For the text-containing cell, return its midpoint in (X, Y) coordinate format. 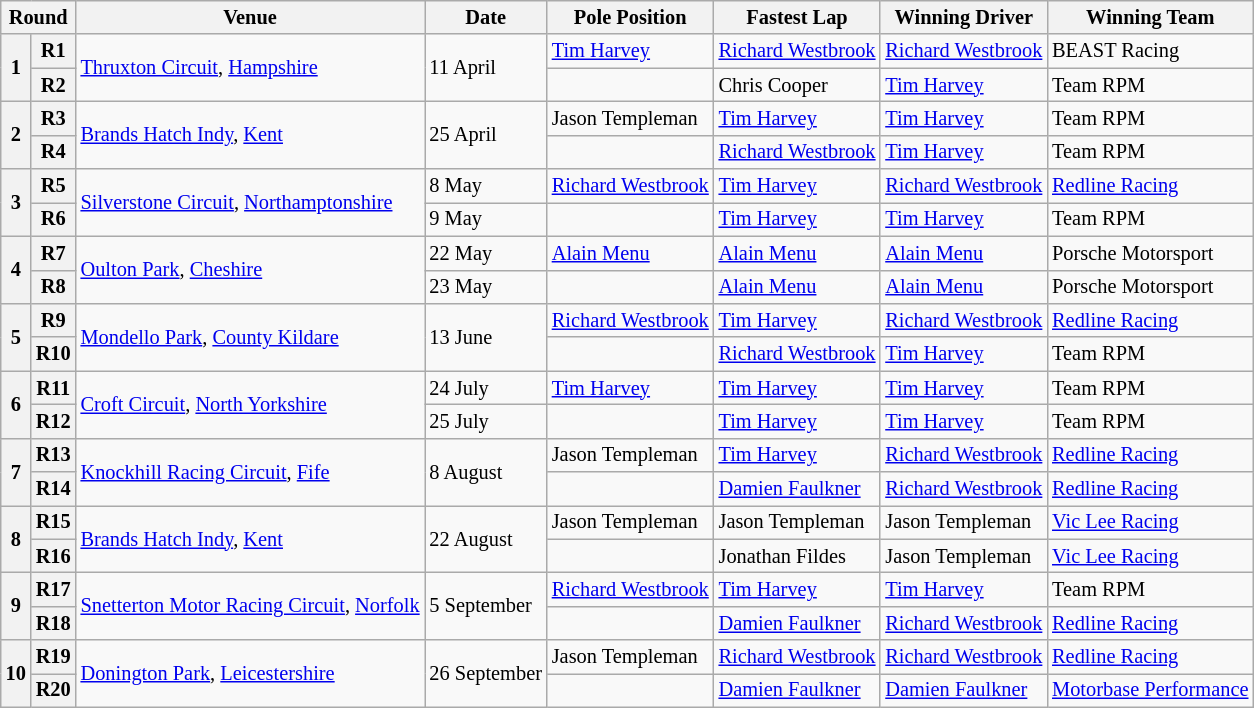
5 (16, 336)
R17 (54, 589)
Oulton Park, Cheshire (250, 270)
1 (16, 68)
Thruxton Circuit, Hampshire (250, 68)
Venue (250, 17)
Motorbase Performance (1150, 690)
R4 (54, 152)
22 May (485, 253)
4 (16, 270)
Winning Driver (964, 17)
R13 (54, 455)
25 April (485, 134)
R5 (54, 186)
Mondello Park, County Kildare (250, 336)
R18 (54, 623)
8 (16, 538)
23 May (485, 287)
Croft Circuit, North Yorkshire (250, 404)
R20 (54, 690)
Winning Team (1150, 17)
R10 (54, 354)
Pole Position (630, 17)
Jonathan Fildes (798, 556)
25 July (485, 421)
Chris Cooper (798, 85)
9 (16, 606)
26 September (485, 674)
8 August (485, 472)
10 (16, 674)
22 August (485, 538)
R1 (54, 51)
Donington Park, Leicestershire (250, 674)
24 July (485, 388)
2 (16, 134)
5 September (485, 606)
R8 (54, 287)
8 May (485, 186)
6 (16, 404)
R9 (54, 320)
R3 (54, 118)
Silverstone Circuit, Northamptonshire (250, 202)
Knockhill Racing Circuit, Fife (250, 472)
BEAST Racing (1150, 51)
R12 (54, 421)
11 April (485, 68)
Date (485, 17)
R7 (54, 253)
13 June (485, 336)
Snetterton Motor Racing Circuit, Norfolk (250, 606)
R14 (54, 489)
R19 (54, 657)
7 (16, 472)
3 (16, 202)
R11 (54, 388)
Fastest Lap (798, 17)
R6 (54, 219)
R2 (54, 85)
Round (38, 17)
9 May (485, 219)
R16 (54, 556)
R15 (54, 522)
